Provide the (X, Y) coordinate of the cell's center where the given text is located.  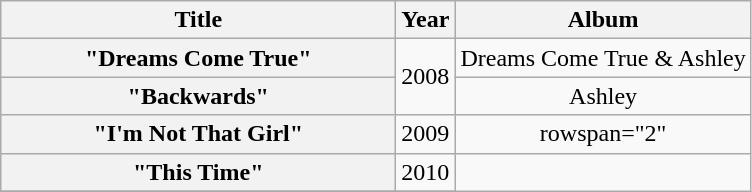
Year (426, 20)
"This Time" (198, 172)
"I'm Not That Girl" (198, 134)
Title (198, 20)
"Dreams Come True" (198, 58)
rowspan="2" (603, 134)
Ashley (603, 96)
Album (603, 20)
"Backwards" (198, 96)
2009 (426, 134)
Dreams Come True & Ashley (603, 58)
2008 (426, 77)
2010 (426, 172)
